Find where the given text appears and provide that cell's center as [x, y] coordinate. 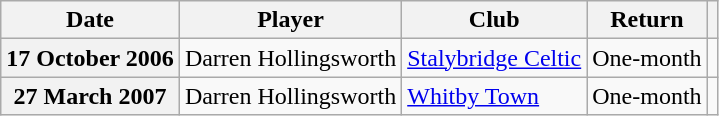
27 March 2007 [90, 96]
Return [647, 20]
Whitby Town [494, 96]
17 October 2006 [90, 58]
Club [494, 20]
Stalybridge Celtic [494, 58]
Date [90, 20]
Player [290, 20]
